Identify which cell holds the provided text, then report its [X, Y] central coordinate. 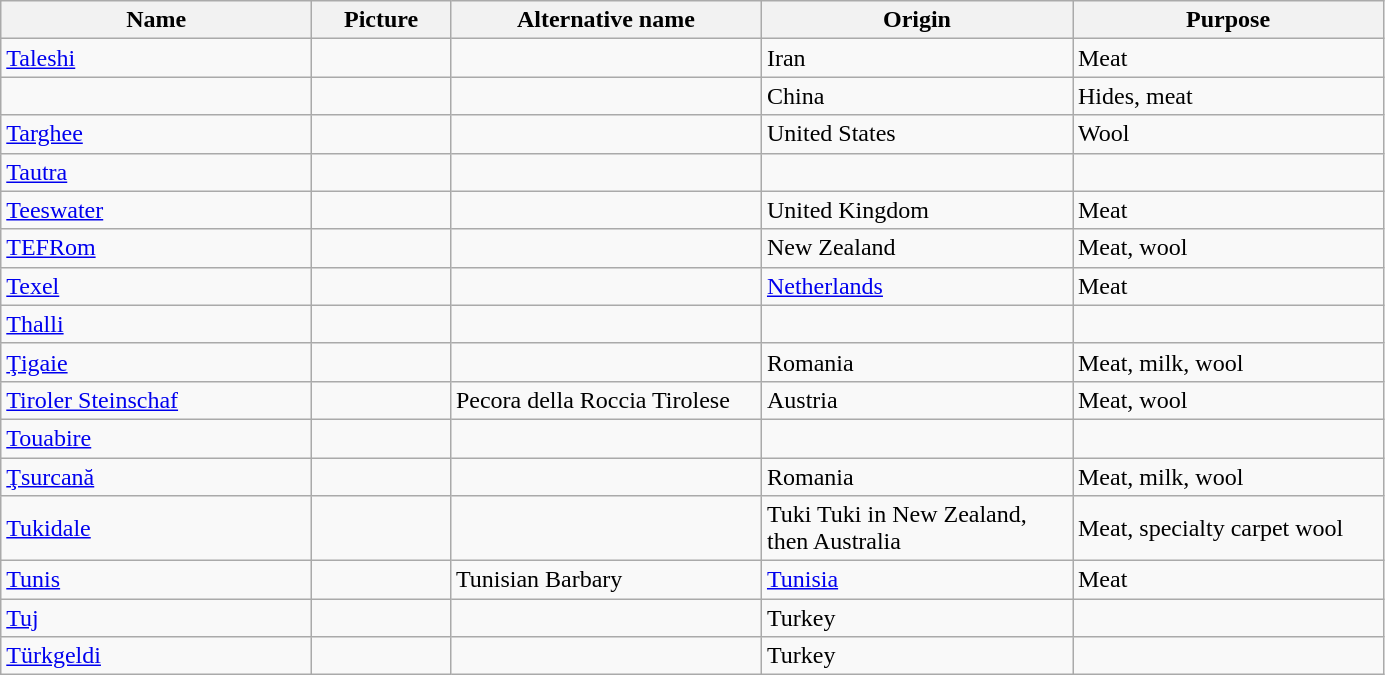
Meat, specialty carpet wool [1228, 528]
Tuj [156, 618]
Tunisian Barbary [606, 580]
Origin [916, 20]
Wool [1228, 134]
New Zealand [916, 248]
United States [916, 134]
Tautra [156, 172]
Netherlands [916, 286]
Ţsurcană [156, 477]
Picture [382, 20]
Teeswater [156, 210]
United Kingdom [916, 210]
Alternative name [606, 20]
Tuki Tuki in New Zealand, then Australia [916, 528]
Name [156, 20]
Ţigaie [156, 362]
Tunisia [916, 580]
China [916, 96]
Purpose [1228, 20]
TEFRom [156, 248]
Tukidale [156, 528]
Targhee [156, 134]
Iran [916, 58]
Tiroler Steinschaf [156, 400]
Pecora della Roccia Tirolese [606, 400]
Tunis [156, 580]
Taleshi [156, 58]
Thalli [156, 324]
Touabire [156, 438]
Texel [156, 286]
Austria [916, 400]
Türkgeldi [156, 656]
Hides, meat [1228, 96]
